For the text-containing cell, return its midpoint in [X, Y] coordinate format. 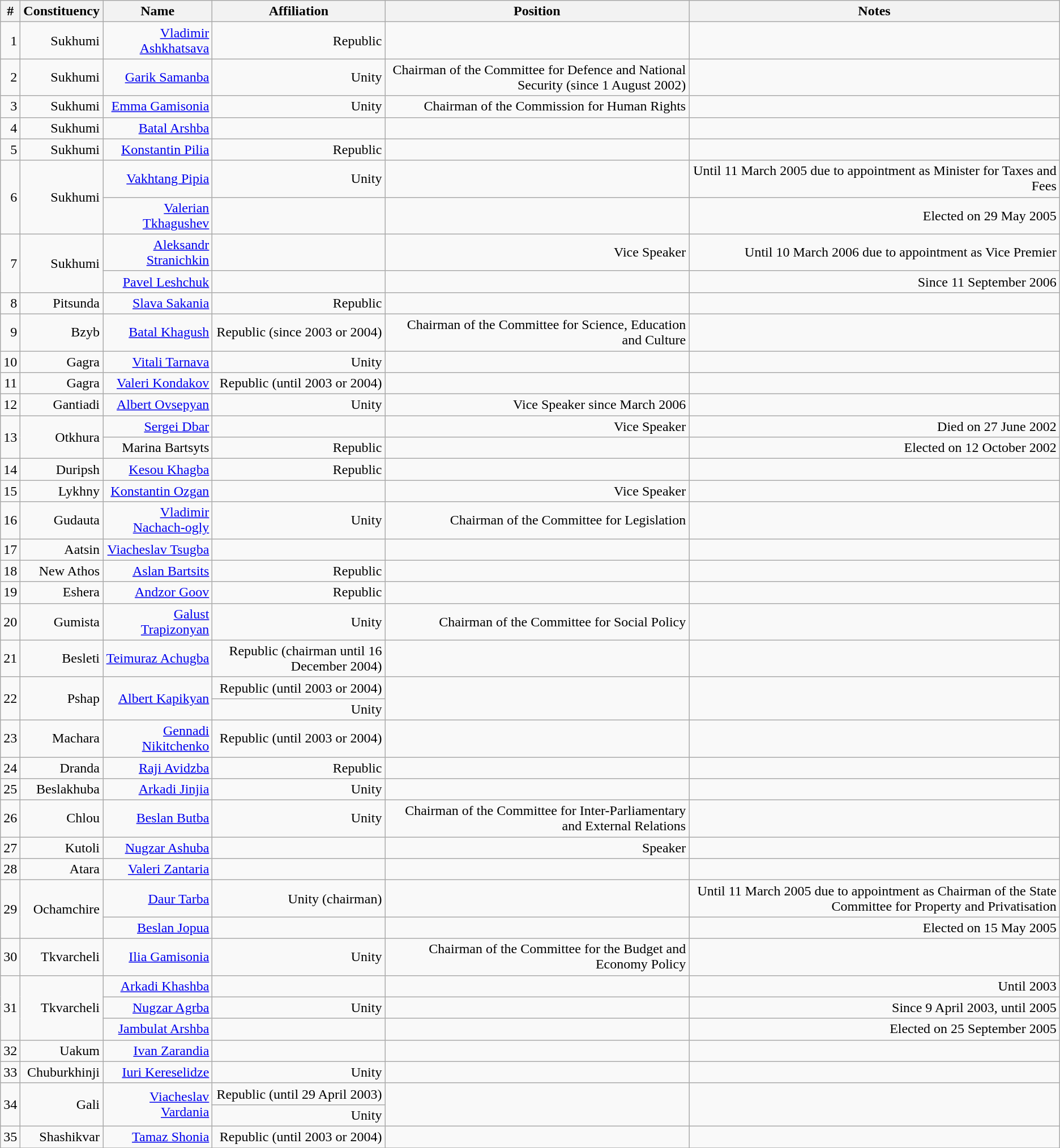
Vladimir Nachach-ogly [157, 520]
Chairman of the Committee for Social Policy [537, 622]
Until 11 March 2005 due to appointment as Chairman of the State Committee for Property and Privatisation [874, 898]
Gumista [62, 622]
11 [10, 383]
Valeri Kondakov [157, 383]
Albert Ovsepyan [157, 405]
Name [157, 11]
24 [10, 767]
Died on 27 June 2002 [874, 426]
Chairman of the Commission for Human Rights [537, 106]
Kutoli [62, 848]
Ivan Zarandia [157, 1051]
Daur Tarba [157, 898]
Ilia Gamisonia [157, 957]
# [10, 11]
Duripsh [62, 470]
13 [10, 437]
Lykhny [62, 491]
Konstantin Ozgan [157, 491]
Ochamchire [62, 910]
22 [10, 698]
Since 9 April 2003, until 2005 [874, 1008]
4 [10, 128]
Vitali Tarnava [157, 362]
Speaker [537, 848]
Aatsin [62, 549]
Pitsunda [62, 303]
Vladimir Ashkhatsava [157, 41]
Vice Speaker since March 2006 [537, 405]
Nugzar Ashuba [157, 848]
7 [10, 263]
2 [10, 77]
Aleksandr Stranichkin [157, 253]
Unity (chairman) [299, 898]
Valerian Tkhagushev [157, 215]
28 [10, 869]
Gudauta [62, 520]
Beslan Butba [157, 819]
Chairman of the Committee for Defence and National Security (since 1 August 2002) [537, 77]
30 [10, 957]
Viacheslav Vardania [157, 1104]
Until 2003 [874, 986]
3 [10, 106]
Until 10 March 2006 due to appointment as Vice Premier [874, 253]
31 [10, 1008]
17 [10, 549]
Arkadi Jinjia [157, 789]
Valeri Zantaria [157, 869]
Republic (until 29 April 2003) [299, 1094]
Chairman of the Committee for Inter-Parliamentary and External Relations [537, 819]
Chuburkhinji [62, 1072]
Vakhtang Pipia [157, 179]
Affiliation [299, 11]
Pshap [62, 698]
Pavel Leshchuk [157, 281]
21 [10, 658]
29 [10, 910]
Bzyb [62, 332]
16 [10, 520]
Beslakhuba [62, 789]
Since 11 September 2006 [874, 281]
14 [10, 470]
Iuri Kereselidze [157, 1072]
Arkadi Khashba [157, 986]
Gali [62, 1104]
Teimuraz Achugba [157, 658]
33 [10, 1072]
Gennadi Nikitchenko [157, 739]
Marina Bartsyts [157, 448]
Position [537, 11]
Konstantin Pilia [157, 150]
Andzor Goov [157, 592]
15 [10, 491]
Republic (since 2003 or 2004) [299, 332]
Tamaz Shonia [157, 1137]
Viacheslav Tsugba [157, 549]
Garik Samanba [157, 77]
26 [10, 819]
12 [10, 405]
Emma Gamisonia [157, 106]
Batal Khagush [157, 332]
19 [10, 592]
Albert Kapikyan [157, 698]
6 [10, 197]
Shashikvar [62, 1137]
20 [10, 622]
Beslan Jopua [157, 928]
1 [10, 41]
18 [10, 571]
25 [10, 789]
Slava Sakania [157, 303]
Raji Avidzba [157, 767]
Chairman of the Committee for Legislation [537, 520]
Kesou Khagba [157, 470]
Elected on 15 May 2005 [874, 928]
Chlou [62, 819]
Otkhura [62, 437]
Chairman of the Committee for the Budget and Economy Policy [537, 957]
Machara [62, 739]
Aslan Bartsits [157, 571]
27 [10, 848]
Dranda [62, 767]
Constituency [62, 11]
Elected on 29 May 2005 [874, 215]
32 [10, 1051]
Batal Arshba [157, 128]
New Athos [62, 571]
Notes [874, 11]
Gantiadi [62, 405]
Besleti [62, 658]
Galust Trapizonyan [157, 622]
5 [10, 150]
Jambulat Arshba [157, 1029]
9 [10, 332]
Elected on 25 September 2005 [874, 1029]
23 [10, 739]
Sergei Dbar [157, 426]
10 [10, 362]
34 [10, 1104]
Atara [62, 869]
Elected on 12 October 2002 [874, 448]
Eshera [62, 592]
8 [10, 303]
Republic (chairman until 16 December 2004) [299, 658]
Chairman of the Committee for Science, Education and Culture [537, 332]
Uakum [62, 1051]
Nugzar Agrba [157, 1008]
35 [10, 1137]
Until 11 March 2005 due to appointment as Minister for Taxes and Fees [874, 179]
